Extract the [X, Y] coordinate from the center of the cell holding the provided text.  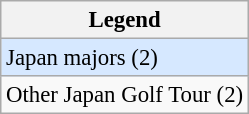
Japan majors (2) [125, 58]
Other Japan Golf Tour (2) [125, 95]
Legend [125, 20]
